Capture the cell that displays the provided text and extract its (X, Y) central coordinate. 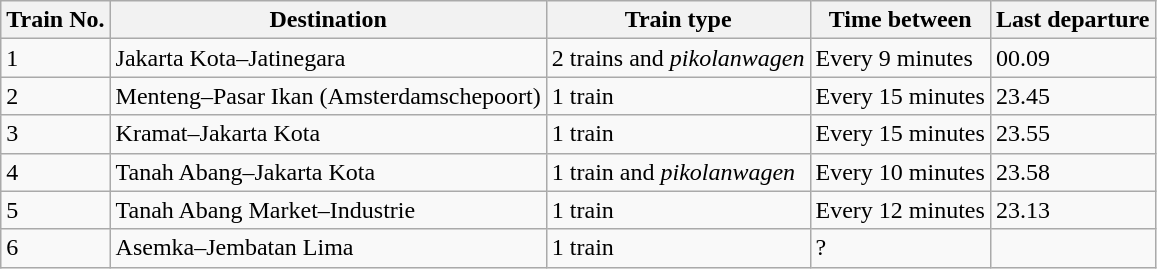
Train type (678, 20)
1 (56, 58)
Every 9 minutes (900, 58)
Kramat–Jakarta Kota (328, 134)
Every 10 minutes (900, 172)
00.09 (1072, 58)
Menteng–Pasar Ikan (Amsterdamschepoort) (328, 96)
23.45 (1072, 96)
Asemka–Jembatan Lima (328, 248)
2 (56, 96)
Tanah Abang–Jakarta Kota (328, 172)
1 train and pikolanwagen (678, 172)
4 (56, 172)
2 trains and pikolanwagen (678, 58)
Time between (900, 20)
Tanah Abang Market–Industrie (328, 210)
Every 12 minutes (900, 210)
23.13 (1072, 210)
Jakarta Kota–Jatinegara (328, 58)
Last departure (1072, 20)
Train No. (56, 20)
Destination (328, 20)
23.55 (1072, 134)
3 (56, 134)
5 (56, 210)
23.58 (1072, 172)
? (900, 248)
6 (56, 248)
